Detect which cell encompasses the target text, then output its (X, Y) center coordinate. 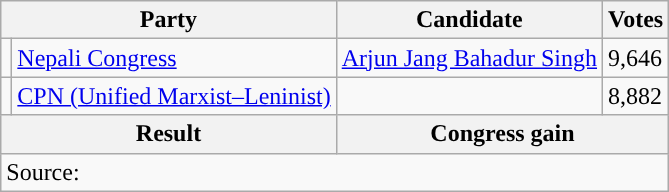
Votes (636, 20)
Nepali Congress (174, 58)
Party (168, 20)
Candidate (469, 20)
CPN (Unified Marxist–Leninist) (174, 96)
8,882 (636, 96)
Source: (335, 172)
9,646 (636, 58)
Arjun Jang Bahadur Singh (469, 58)
Result (168, 134)
Congress gain (502, 134)
